Extract the (X, Y) coordinate from the center of the cell holding the provided text.  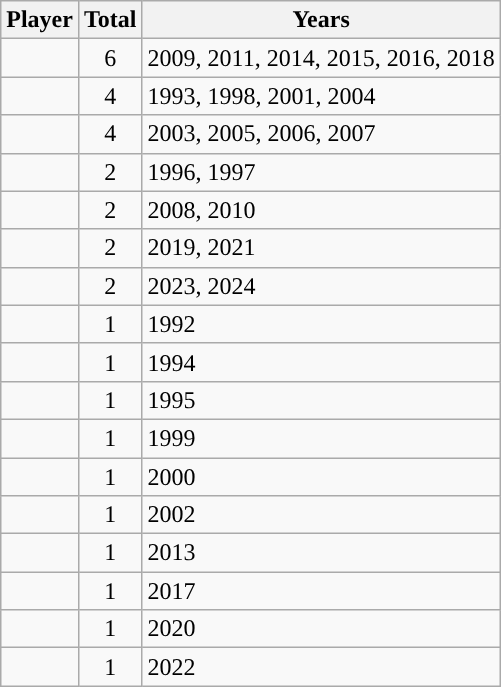
1994 (321, 362)
1996, 1997 (321, 172)
6 (110, 58)
2002 (321, 515)
2013 (321, 553)
1992 (321, 324)
Years (321, 20)
2008, 2010 (321, 210)
2017 (321, 591)
2019, 2021 (321, 248)
2009, 2011, 2014, 2015, 2016, 2018 (321, 58)
2023, 2024 (321, 286)
1999 (321, 438)
Player (40, 20)
Total (110, 20)
2003, 2005, 2006, 2007 (321, 134)
2022 (321, 667)
2020 (321, 629)
2000 (321, 477)
1995 (321, 400)
1993, 1998, 2001, 2004 (321, 96)
